Extract the (X, Y) coordinate from the center of the cell holding the provided text.  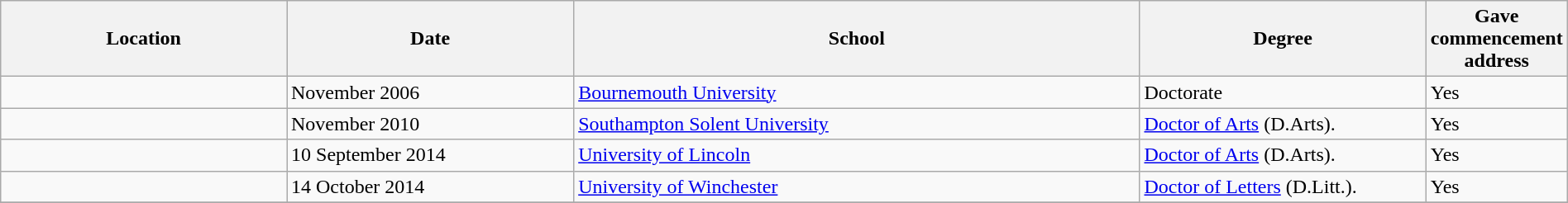
November 2010 (430, 124)
Gave commencement address (1497, 39)
10 September 2014 (430, 155)
Degree (1283, 39)
14 October 2014 (430, 186)
University of Winchester (857, 186)
Location (144, 39)
University of Lincoln (857, 155)
Bournemouth University (857, 92)
School (857, 39)
November 2006 (430, 92)
Doctorate (1283, 92)
Date (430, 39)
Doctor of Letters (D.Litt.). (1283, 186)
Southampton Solent University (857, 124)
